Output the [x, y] coordinate of the center of the cell containing the given text.  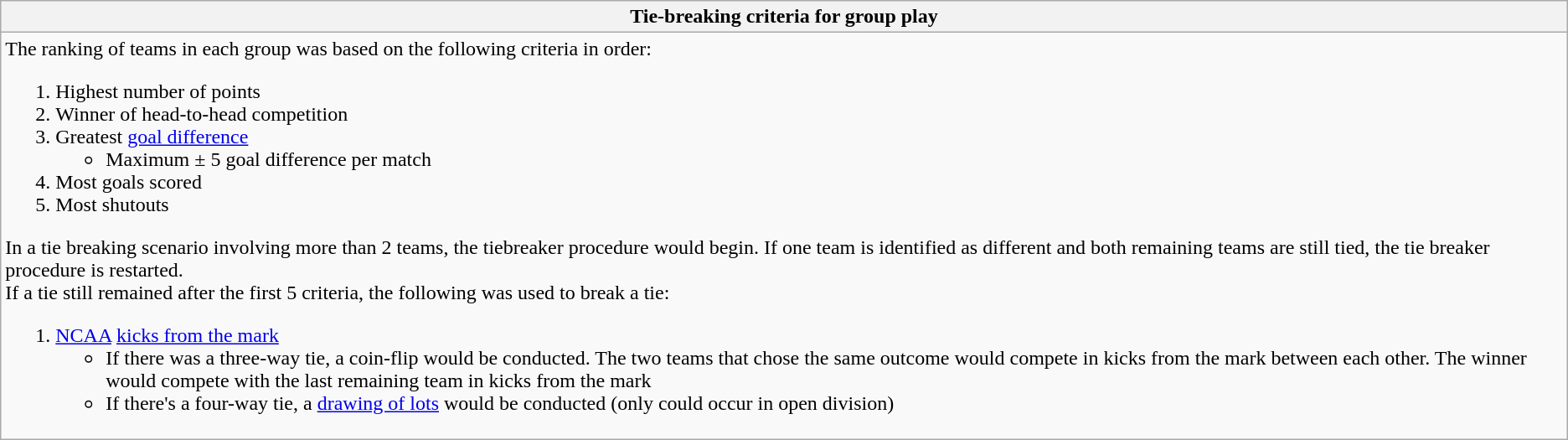
Tie-breaking criteria for group play [784, 17]
